Search for the cell housing the specified text and yield its (X, Y) center coordinate. 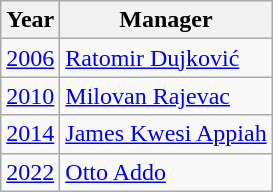
Milovan Rajevac (166, 96)
2010 (30, 96)
Ratomir Dujković (166, 58)
Manager (166, 20)
Year (30, 20)
2022 (30, 172)
James Kwesi Appiah (166, 134)
2006 (30, 58)
2014 (30, 134)
Otto Addo (166, 172)
